Identify which cell holds the provided text, then report its [X, Y] central coordinate. 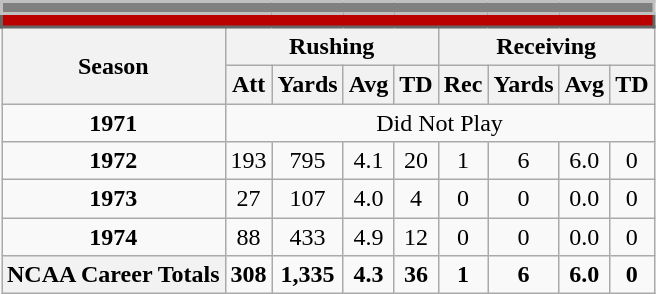
1973 [114, 199]
36 [416, 275]
Rec [463, 84]
107 [308, 199]
Did Not Play [440, 123]
Receiving [546, 46]
NCAA Career Totals [114, 275]
1974 [114, 237]
308 [248, 275]
Att [248, 84]
1,335 [308, 275]
Rushing [332, 46]
4 [416, 199]
4.0 [368, 199]
1972 [114, 161]
12 [416, 237]
4.9 [368, 237]
27 [248, 199]
4.3 [368, 275]
795 [308, 161]
193 [248, 161]
1971 [114, 123]
433 [308, 237]
20 [416, 161]
4.1 [368, 161]
Season [114, 66]
88 [248, 237]
